Extract the (x, y) coordinate from the center of the cell holding the provided text.  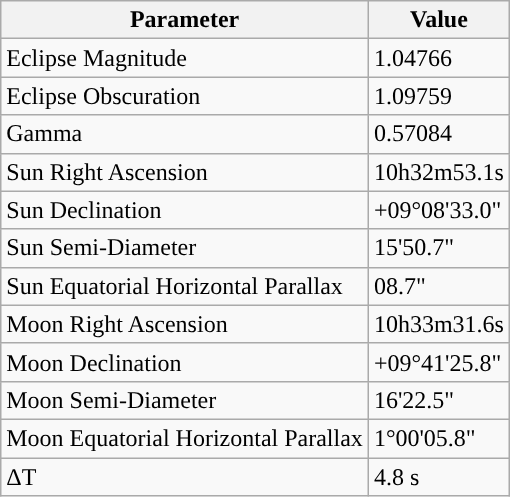
Sun Right Ascension (185, 172)
16'22.5" (438, 400)
10h33m31.6s (438, 324)
Sun Semi-Diameter (185, 248)
Eclipse Magnitude (185, 58)
15'50.7" (438, 248)
Sun Equatorial Horizontal Parallax (185, 286)
Value (438, 20)
0.57084 (438, 134)
Moon Semi-Diameter (185, 400)
+09°41'25.8" (438, 362)
Parameter (185, 20)
08.7" (438, 286)
Moon Declination (185, 362)
ΔT (185, 477)
Moon Right Ascension (185, 324)
Moon Equatorial Horizontal Parallax (185, 438)
Eclipse Obscuration (185, 96)
Sun Declination (185, 210)
Gamma (185, 134)
1.09759 (438, 96)
10h32m53.1s (438, 172)
1°00'05.8" (438, 438)
+09°08'33.0" (438, 210)
1.04766 (438, 58)
4.8 s (438, 477)
